Capture the cell that displays the provided text and extract its [x, y] central coordinate. 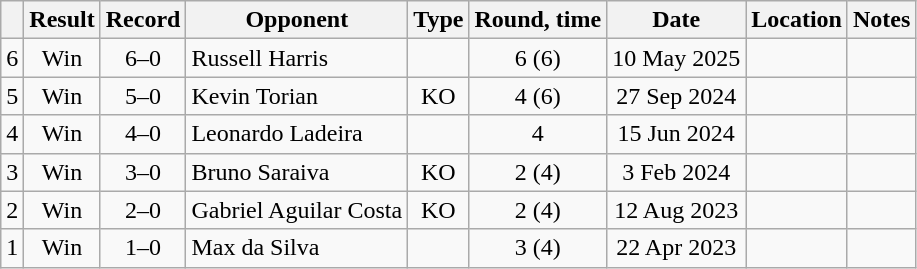
Notes [881, 20]
Kevin Torian [297, 96]
5–0 [143, 96]
6 [12, 58]
2–0 [143, 210]
3 (4) [538, 248]
12 Aug 2023 [676, 210]
6 (6) [538, 58]
5 [12, 96]
Bruno Saraiva [297, 172]
15 Jun 2024 [676, 134]
Opponent [297, 20]
10 May 2025 [676, 58]
Type [438, 20]
Max da Silva [297, 248]
Leonardo Ladeira [297, 134]
2 [12, 210]
3 Feb 2024 [676, 172]
1–0 [143, 248]
1 [12, 248]
Gabriel Aguilar Costa [297, 210]
Russell Harris [297, 58]
Location [797, 20]
4–0 [143, 134]
Date [676, 20]
22 Apr 2023 [676, 248]
Record [143, 20]
4 (6) [538, 96]
27 Sep 2024 [676, 96]
3–0 [143, 172]
Result [62, 20]
6–0 [143, 58]
Round, time [538, 20]
3 [12, 172]
